Scan for the cell matching the given text and deliver its (x, y) coordinate at center. 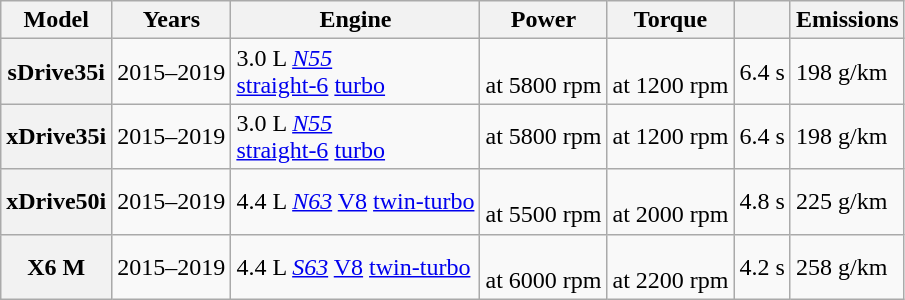
xDrive35i (56, 136)
258 g/km (847, 266)
at 5500 rpm (544, 202)
225 g/km (847, 202)
4.4 L N63 V8 twin-turbo (356, 202)
Model (56, 20)
4.4 L S63 V8 twin-turbo (356, 266)
Emissions (847, 20)
4.8 s (762, 202)
Torque (670, 20)
Engine (356, 20)
X6 M (56, 266)
4.2 s (762, 266)
at 6000 rpm (544, 266)
at 2200 rpm (670, 266)
xDrive50i (56, 202)
Years (172, 20)
at 2000 rpm (670, 202)
Power (544, 20)
sDrive35i (56, 72)
